Scan for the cell matching the given text and deliver its (x, y) coordinate at center. 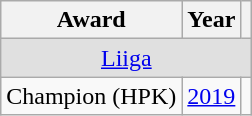
Liiga (126, 58)
2019 (212, 96)
Champion (HPK) (92, 96)
Year (212, 20)
Award (92, 20)
